From the cell containing the given text, extract its center point as [X, Y] coordinate. 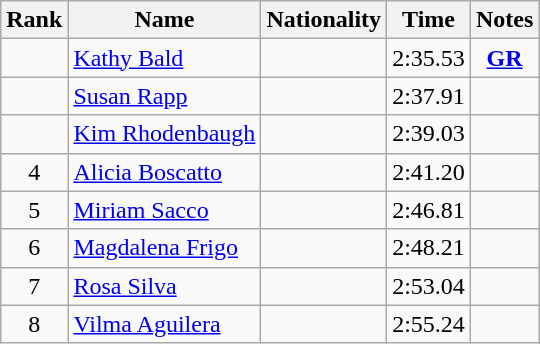
Susan Rapp [164, 96]
2:37.91 [429, 96]
Rosa Silva [164, 286]
5 [34, 210]
Magdalena Frigo [164, 248]
2:41.20 [429, 172]
Rank [34, 20]
2:46.81 [429, 210]
Time [429, 20]
Vilma Aguilera [164, 324]
2:55.24 [429, 324]
Kim Rhodenbaugh [164, 134]
2:35.53 [429, 58]
Miriam Sacco [164, 210]
Name [164, 20]
2:39.03 [429, 134]
2:48.21 [429, 248]
Kathy Bald [164, 58]
Notes [504, 20]
6 [34, 248]
4 [34, 172]
8 [34, 324]
Nationality [324, 20]
GR [504, 58]
2:53.04 [429, 286]
7 [34, 286]
Alicia Boscatto [164, 172]
